Return the (X, Y) coordinate for the center point of the cell that contains the specified text.  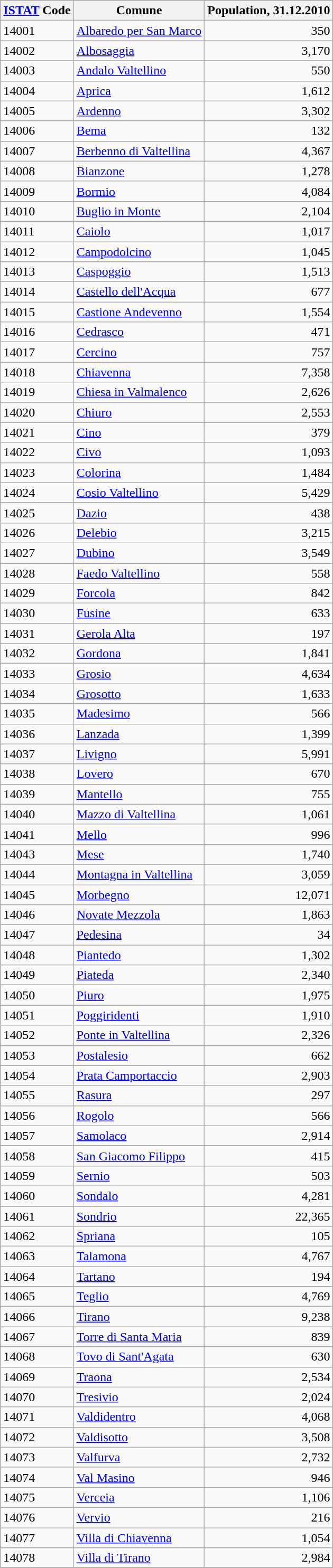
558 (269, 573)
Chiavenna (139, 372)
946 (269, 1477)
Castello dell'Acqua (139, 292)
Population, 31.12.2010 (269, 11)
Tartano (139, 1277)
14029 (37, 593)
3,215 (269, 533)
14013 (37, 272)
4,068 (269, 1417)
14078 (37, 1558)
14027 (37, 553)
Cercino (139, 352)
Novate Mezzola (139, 915)
1,740 (269, 854)
14055 (37, 1095)
3,302 (269, 111)
14031 (37, 634)
1,054 (269, 1538)
14026 (37, 533)
14003 (37, 71)
34 (269, 935)
Sondrio (139, 1216)
14077 (37, 1538)
14021 (37, 432)
Montagna in Valtellina (139, 874)
3,549 (269, 553)
1,061 (269, 814)
Berbenno di Valtellina (139, 151)
2,104 (269, 211)
Talamona (139, 1257)
14074 (37, 1477)
14034 (37, 694)
3,059 (269, 874)
14020 (37, 412)
Dazio (139, 513)
415 (269, 1156)
14025 (37, 513)
Mello (139, 834)
Buglio in Monte (139, 211)
Piantedo (139, 955)
14045 (37, 895)
5,991 (269, 754)
14007 (37, 151)
1,106 (269, 1497)
216 (269, 1517)
Mese (139, 854)
1,910 (269, 1015)
14056 (37, 1116)
14036 (37, 734)
14070 (37, 1397)
14043 (37, 854)
Traona (139, 1377)
5,429 (269, 493)
Forcola (139, 593)
14048 (37, 955)
Villa di Chiavenna (139, 1538)
14068 (37, 1357)
Colorina (139, 473)
2,903 (269, 1075)
14006 (37, 131)
9,238 (269, 1317)
Prata Camportaccio (139, 1075)
Andalo Valtellino (139, 71)
4,769 (269, 1297)
14016 (37, 332)
14038 (37, 774)
Rogolo (139, 1116)
4,281 (269, 1196)
1,841 (269, 654)
Grosotto (139, 694)
1,045 (269, 252)
14049 (37, 975)
Sernio (139, 1176)
14001 (37, 31)
996 (269, 834)
670 (269, 774)
Piuro (139, 995)
1,093 (269, 452)
14009 (37, 191)
Mazzo di Valtellina (139, 814)
Bema (139, 131)
14014 (37, 292)
14022 (37, 452)
14005 (37, 111)
4,634 (269, 674)
Valfurva (139, 1457)
132 (269, 131)
Lovero (139, 774)
2,732 (269, 1457)
14040 (37, 814)
Poggiridenti (139, 1015)
14002 (37, 51)
2,340 (269, 975)
Ponte in Valtellina (139, 1035)
633 (269, 613)
842 (269, 593)
Vervio (139, 1517)
14041 (37, 834)
14060 (37, 1196)
14028 (37, 573)
Mantello (139, 794)
Val Masino (139, 1477)
2,534 (269, 1377)
677 (269, 292)
Cedrasco (139, 332)
438 (269, 513)
14011 (37, 231)
14065 (37, 1297)
14051 (37, 1015)
1,484 (269, 473)
1,513 (269, 272)
Pedesina (139, 935)
14058 (37, 1156)
14073 (37, 1457)
Teglio (139, 1297)
Tresivio (139, 1397)
Civo (139, 452)
14046 (37, 915)
2,984 (269, 1558)
1,278 (269, 171)
194 (269, 1277)
14019 (37, 392)
14066 (37, 1317)
14010 (37, 211)
Caspoggio (139, 272)
379 (269, 432)
14062 (37, 1236)
Morbegno (139, 895)
14064 (37, 1277)
1,863 (269, 915)
14030 (37, 613)
Comune (139, 11)
Chiesa in Valmalenco (139, 392)
14017 (37, 352)
14018 (37, 372)
14035 (37, 714)
14012 (37, 252)
14037 (37, 754)
7,358 (269, 372)
Madesimo (139, 714)
14032 (37, 654)
1,975 (269, 995)
Albaredo per San Marco (139, 31)
Spriana (139, 1236)
14061 (37, 1216)
757 (269, 352)
Fusine (139, 613)
Valdidentro (139, 1417)
2,914 (269, 1136)
Valdisotto (139, 1437)
2,626 (269, 392)
1,612 (269, 91)
14008 (37, 171)
14075 (37, 1497)
Villa di Tirano (139, 1558)
Chiuro (139, 412)
Torre di Santa Maria (139, 1337)
Grosio (139, 674)
Dubino (139, 553)
Bianzone (139, 171)
Castione Andevenno (139, 312)
1,633 (269, 694)
Samolaco (139, 1136)
Tovo di Sant'Agata (139, 1357)
14072 (37, 1437)
2,553 (269, 412)
350 (269, 31)
1,554 (269, 312)
Aprica (139, 91)
Lanzada (139, 734)
14059 (37, 1176)
4,084 (269, 191)
4,767 (269, 1257)
105 (269, 1236)
630 (269, 1357)
14071 (37, 1417)
1,017 (269, 231)
755 (269, 794)
Cino (139, 432)
San Giacomo Filippo (139, 1156)
Tirano (139, 1317)
503 (269, 1176)
14039 (37, 794)
Sondalo (139, 1196)
14067 (37, 1337)
Verceia (139, 1497)
1,399 (269, 734)
2,024 (269, 1397)
14052 (37, 1035)
14044 (37, 874)
Albosaggia (139, 51)
12,071 (269, 895)
Livigno (139, 754)
14015 (37, 312)
Campodolcino (139, 252)
14024 (37, 493)
3,508 (269, 1437)
Caiolo (139, 231)
Rasura (139, 1095)
ISTAT Code (37, 11)
4,367 (269, 151)
550 (269, 71)
Cosio Valtellino (139, 493)
14069 (37, 1377)
Ardenno (139, 111)
3,170 (269, 51)
Bormio (139, 191)
1,302 (269, 955)
Postalesio (139, 1055)
14047 (37, 935)
197 (269, 634)
14053 (37, 1055)
Faedo Valtellino (139, 573)
14023 (37, 473)
Delebio (139, 533)
14076 (37, 1517)
14050 (37, 995)
Gerola Alta (139, 634)
14004 (37, 91)
297 (269, 1095)
839 (269, 1337)
2,326 (269, 1035)
22,365 (269, 1216)
Piateda (139, 975)
471 (269, 332)
662 (269, 1055)
14057 (37, 1136)
14063 (37, 1257)
14033 (37, 674)
14054 (37, 1075)
Gordona (139, 654)
